Search for the cell housing the specified text and yield its (x, y) center coordinate. 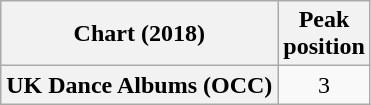
3 (324, 85)
Chart (2018) (140, 34)
UK Dance Albums (OCC) (140, 85)
Peakposition (324, 34)
